Extract the (X, Y) coordinate from the center of the cell holding the provided text.  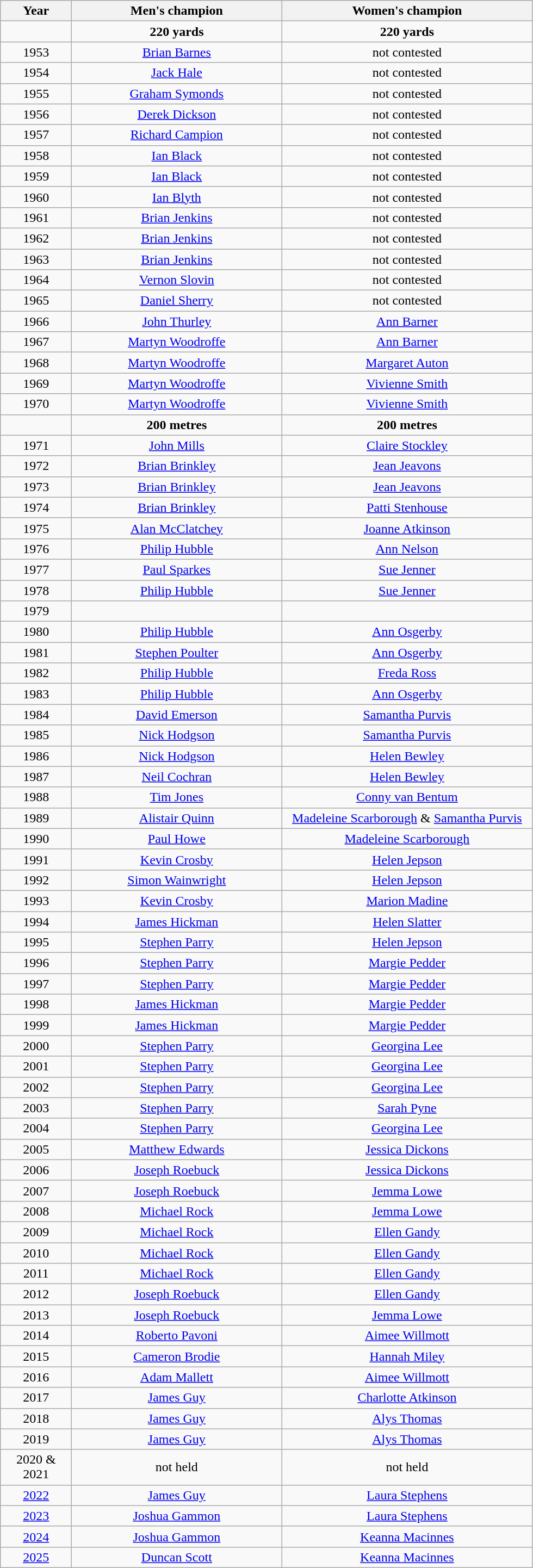
2003 (36, 1108)
1956 (36, 114)
1976 (36, 549)
2016 (36, 1377)
1973 (36, 487)
1963 (36, 259)
1982 (36, 673)
Joanne Atkinson (407, 528)
1989 (36, 818)
Men's champion (177, 11)
1986 (36, 756)
Vernon Slovin (177, 280)
1994 (36, 922)
Madeleine Scarborough (407, 839)
2010 (36, 1253)
2000 (36, 1046)
Alan McClatchey (177, 528)
1981 (36, 653)
Paul Sparkes (177, 569)
Charlotte Atkinson (407, 1398)
Sarah Pyne (407, 1108)
2004 (36, 1129)
2012 (36, 1294)
2011 (36, 1274)
1985 (36, 735)
Margaret Auton (407, 363)
Conny van Bentum (407, 797)
2025 (36, 1557)
Simon Wainwright (177, 880)
1983 (36, 694)
1995 (36, 943)
1999 (36, 1025)
Adam Mallett (177, 1377)
2002 (36, 1087)
1962 (36, 238)
Tim Jones (177, 797)
1997 (36, 984)
1957 (36, 135)
2022 (36, 1495)
1990 (36, 839)
2014 (36, 1336)
1960 (36, 197)
2020 & 2021 (36, 1467)
2009 (36, 1232)
1969 (36, 383)
1996 (36, 963)
Marion Madine (407, 901)
1964 (36, 280)
1971 (36, 445)
Ian Blyth (177, 197)
Alistair Quinn (177, 818)
1978 (36, 590)
2007 (36, 1191)
1993 (36, 901)
John Thurley (177, 321)
Daniel Sherry (177, 301)
2001 (36, 1067)
2013 (36, 1315)
2019 (36, 1439)
2018 (36, 1418)
1998 (36, 1005)
2024 (36, 1536)
1972 (36, 466)
Helen Slatter (407, 922)
2017 (36, 1398)
Jack Hale (177, 73)
David Emerson (177, 715)
Derek Dickson (177, 114)
Claire Stockley (407, 445)
Hannah Miley (407, 1356)
1991 (36, 859)
1953 (36, 52)
1988 (36, 797)
2005 (36, 1149)
Neil Cochran (177, 777)
1975 (36, 528)
1992 (36, 880)
1987 (36, 777)
1955 (36, 94)
1965 (36, 301)
1980 (36, 632)
Matthew Edwards (177, 1149)
1961 (36, 218)
Richard Campion (177, 135)
2015 (36, 1356)
1966 (36, 321)
2023 (36, 1516)
Roberto Pavoni (177, 1336)
1977 (36, 569)
1968 (36, 363)
Year (36, 11)
Graham Symonds (177, 94)
1967 (36, 342)
Freda Ross (407, 673)
Madeleine Scarborough & Samantha Purvis (407, 818)
2006 (36, 1170)
Stephen Poulter (177, 653)
1979 (36, 611)
1970 (36, 404)
1974 (36, 507)
Patti Stenhouse (407, 507)
Women's champion (407, 11)
John Mills (177, 445)
Paul Howe (177, 839)
1984 (36, 715)
1959 (36, 176)
Ann Nelson (407, 549)
1954 (36, 73)
Duncan Scott (177, 1557)
Cameron Brodie (177, 1356)
1958 (36, 156)
2008 (36, 1211)
Brian Barnes (177, 52)
